From the cell containing the given text, extract its center point as [x, y] coordinate. 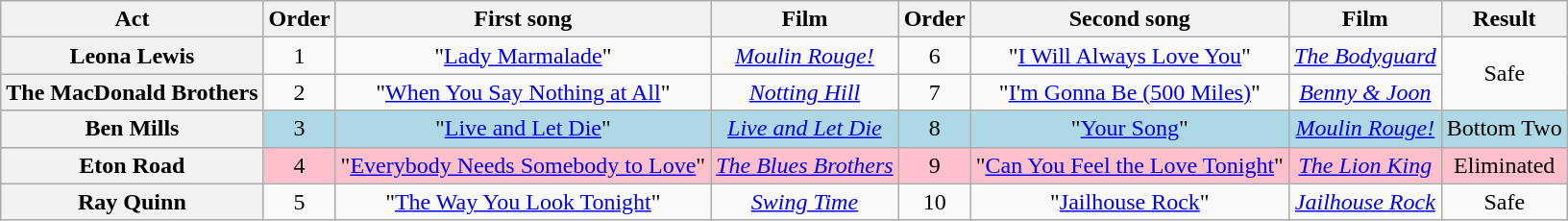
Notting Hill [805, 92]
The Bodyguard [1364, 56]
"Live and Let Die" [523, 129]
Leona Lewis [133, 56]
The Blues Brothers [805, 165]
"I'm Gonna Be (500 Miles)" [1130, 92]
Eton Road [133, 165]
7 [934, 92]
"The Way You Look Tonight" [523, 202]
Second song [1130, 19]
"Jailhouse Rock" [1130, 202]
The MacDonald Brothers [133, 92]
The Lion King [1364, 165]
8 [934, 129]
Bottom Two [1505, 129]
1 [300, 56]
3 [300, 129]
Swing Time [805, 202]
2 [300, 92]
"When You Say Nothing at All" [523, 92]
Jailhouse Rock [1364, 202]
"Your Song" [1130, 129]
Act [133, 19]
4 [300, 165]
"Lady Marmalade" [523, 56]
Ray Quinn [133, 202]
Eliminated [1505, 165]
"Everybody Needs Somebody to Love" [523, 165]
5 [300, 202]
"Can You Feel the Love Tonight" [1130, 165]
Result [1505, 19]
Ben Mills [133, 129]
9 [934, 165]
Benny & Joon [1364, 92]
Live and Let Die [805, 129]
"I Will Always Love You" [1130, 56]
10 [934, 202]
First song [523, 19]
6 [934, 56]
